Search for the cell housing the specified text and yield its [X, Y] center coordinate. 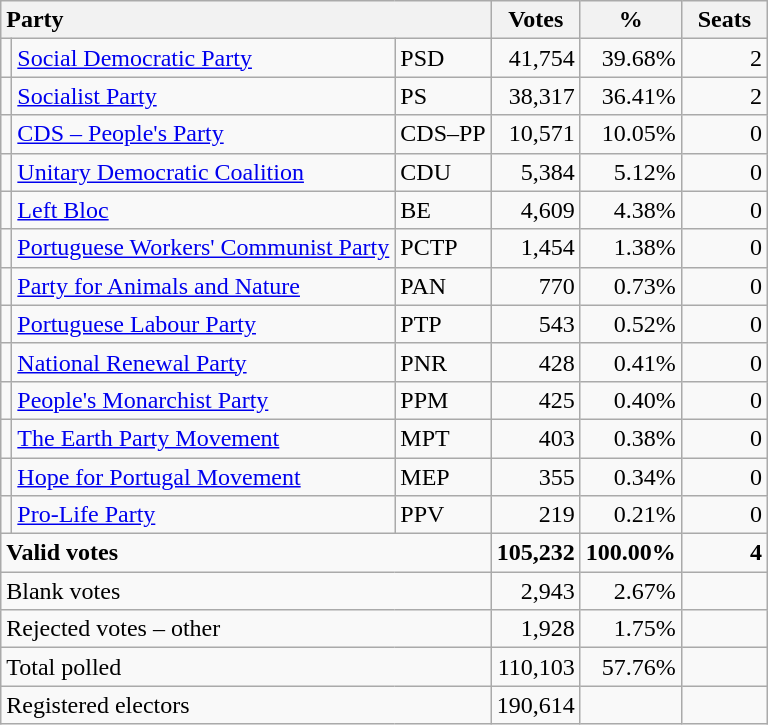
1.75% [630, 629]
425 [536, 400]
Blank votes [246, 591]
Votes [536, 20]
Socialist Party [204, 96]
Seats [724, 20]
Total polled [246, 667]
CDU [443, 172]
MEP [443, 477]
0.21% [630, 515]
Party for Animals and Nature [204, 286]
10,571 [536, 134]
0.73% [630, 286]
Hope for Portugal Movement [204, 477]
403 [536, 438]
PTP [443, 324]
0.52% [630, 324]
Valid votes [246, 553]
CDS–PP [443, 134]
110,103 [536, 667]
219 [536, 515]
PPM [443, 400]
0.41% [630, 362]
CDS – People's Party [204, 134]
Portuguese Labour Party [204, 324]
428 [536, 362]
39.68% [630, 58]
Pro-Life Party [204, 515]
Left Bloc [204, 210]
1,454 [536, 248]
MPT [443, 438]
The Earth Party Movement [204, 438]
2.67% [630, 591]
PPV [443, 515]
10.05% [630, 134]
543 [536, 324]
1.38% [630, 248]
PSD [443, 58]
PS [443, 96]
Unitary Democratic Coalition [204, 172]
38,317 [536, 96]
BE [443, 210]
2,943 [536, 591]
36.41% [630, 96]
Party [246, 20]
Portuguese Workers' Communist Party [204, 248]
100.00% [630, 553]
PCTP [443, 248]
5.12% [630, 172]
% [630, 20]
PAN [443, 286]
0.40% [630, 400]
0.38% [630, 438]
Rejected votes – other [246, 629]
People's Monarchist Party [204, 400]
355 [536, 477]
57.76% [630, 667]
190,614 [536, 705]
PNR [443, 362]
5,384 [536, 172]
41,754 [536, 58]
National Renewal Party [204, 362]
770 [536, 286]
1,928 [536, 629]
Social Democratic Party [204, 58]
Registered electors [246, 705]
4 [724, 553]
4.38% [630, 210]
0.34% [630, 477]
4,609 [536, 210]
105,232 [536, 553]
